Output the [X, Y] coordinate of the center of the cell containing the given text.  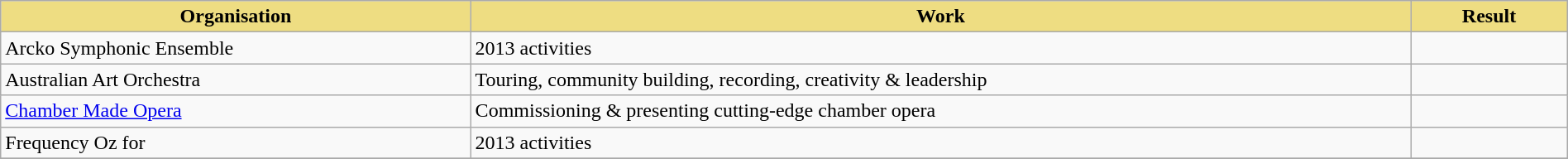
Frequency Oz for [236, 142]
Work [941, 17]
Australian Art Orchestra [236, 79]
Commissioning & presenting cutting-edge chamber opera [941, 111]
Arcko Symphonic Ensemble [236, 48]
Organisation [236, 17]
Chamber Made Opera [236, 111]
Result [1489, 17]
Touring, community building, recording, creativity & leadership [941, 79]
